Find where the given text appears and provide that cell's center as [x, y] coordinate. 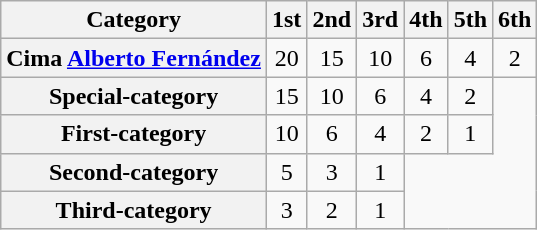
3rd [380, 20]
5 [286, 172]
Cima Alberto Fernández [134, 58]
20 [286, 58]
4th [426, 20]
5th [470, 20]
Third-category [134, 210]
1st [286, 20]
Special-category [134, 96]
6th [515, 20]
First-category [134, 134]
Category [134, 20]
Second-category [134, 172]
2nd [332, 20]
